Extract the [x, y] coordinate from the center of the cell holding the provided text.  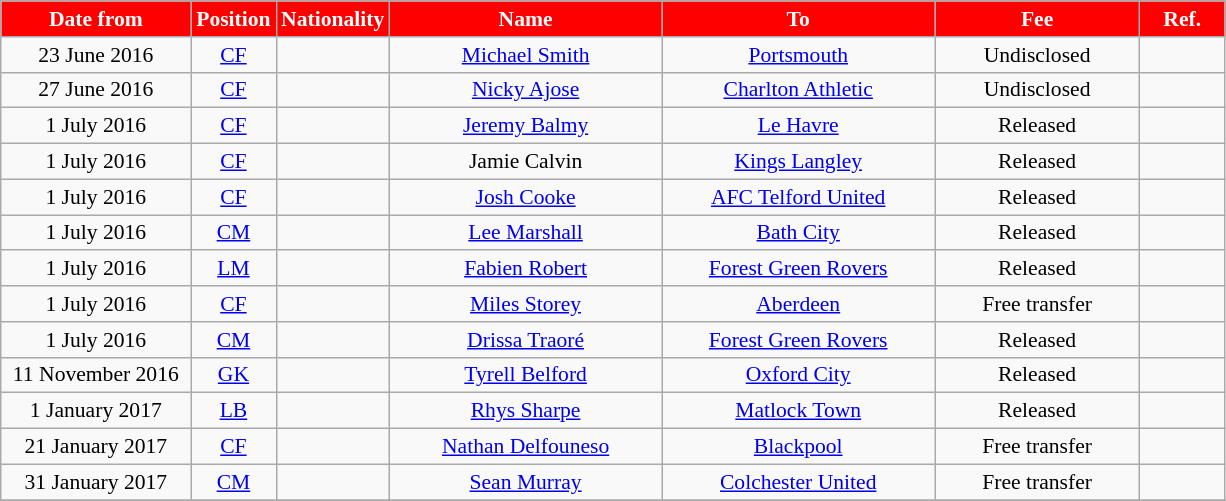
Jeremy Balmy [526, 126]
Lee Marshall [526, 233]
Jamie Calvin [526, 162]
23 June 2016 [96, 55]
Nicky Ajose [526, 90]
Nathan Delfouneso [526, 447]
Miles Storey [526, 304]
Date from [96, 19]
27 June 2016 [96, 90]
Nationality [332, 19]
Aberdeen [798, 304]
Name [526, 19]
Le Havre [798, 126]
Bath City [798, 233]
Fabien Robert [526, 269]
LM [234, 269]
Tyrell Belford [526, 375]
11 November 2016 [96, 375]
Position [234, 19]
Oxford City [798, 375]
To [798, 19]
Michael Smith [526, 55]
Sean Murray [526, 482]
Matlock Town [798, 411]
31 January 2017 [96, 482]
1 January 2017 [96, 411]
Ref. [1182, 19]
Josh Cooke [526, 197]
LB [234, 411]
GK [234, 375]
AFC Telford United [798, 197]
Kings Langley [798, 162]
21 January 2017 [96, 447]
Colchester United [798, 482]
Charlton Athletic [798, 90]
Blackpool [798, 447]
Fee [1038, 19]
Drissa Traoré [526, 340]
Rhys Sharpe [526, 411]
Portsmouth [798, 55]
